Output the [X, Y] coordinate of the center of the cell containing the given text.  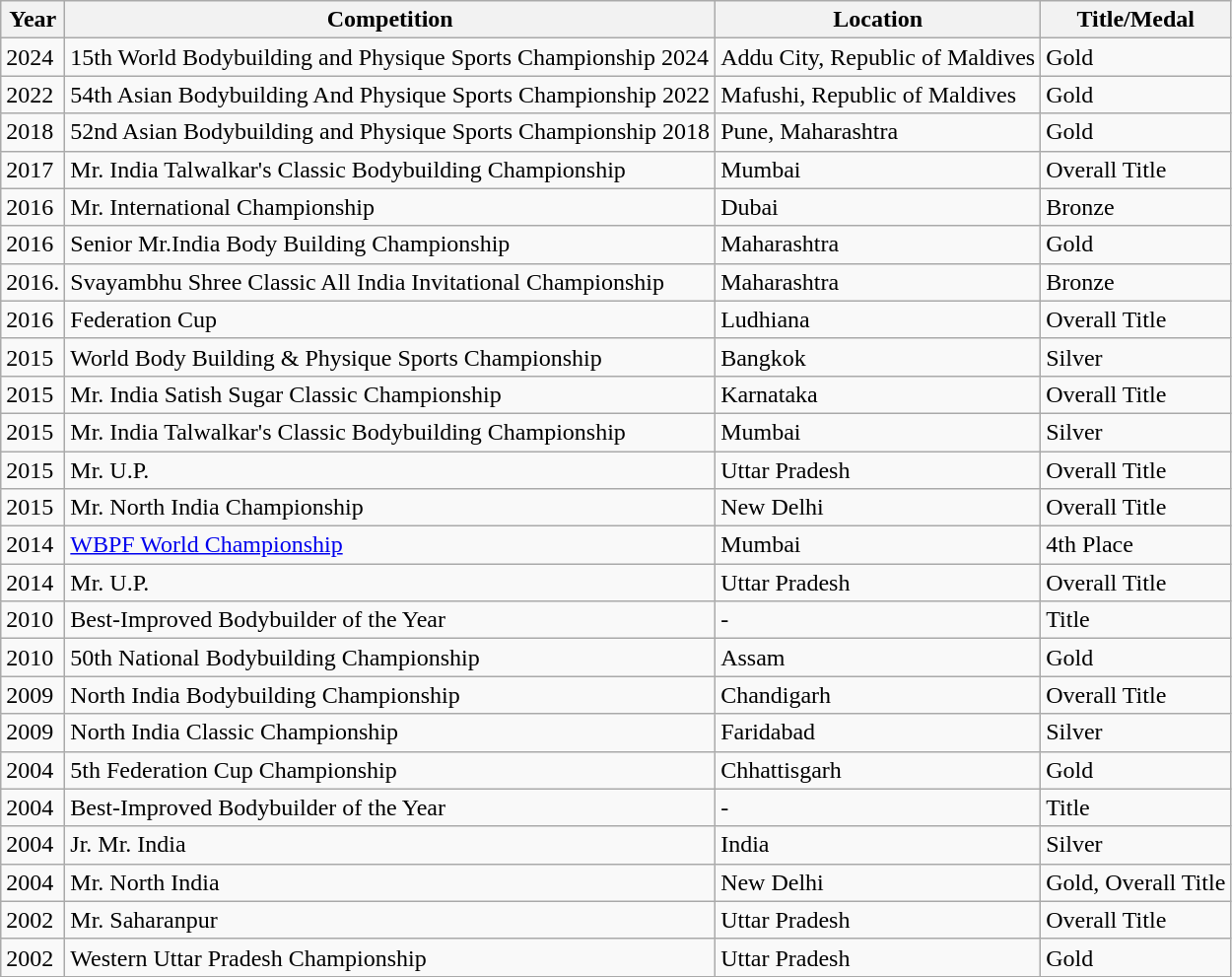
Mr. North India [390, 882]
World Body Building & Physique Sports Championship [390, 357]
Western Uttar Pradesh Championship [390, 957]
Mafushi, Republic of Maldives [878, 95]
Location [878, 20]
Senior Mr.India Body Building Championship [390, 244]
WBPF World Championship [390, 545]
Ludhiana [878, 319]
Competition [390, 20]
Federation Cup [390, 319]
Mr. North India Championship [390, 508]
52nd Asian Bodybuilding and Physique Sports Championship 2018 [390, 132]
4th Place [1135, 545]
54th Asian Bodybuilding And Physique Sports Championship 2022 [390, 95]
Karnataka [878, 394]
Addu City, Republic of Maldives [878, 57]
Mr. India Satish Sugar Classic Championship [390, 394]
North India Bodybuilding Championship [390, 695]
2016. [34, 282]
Chandigarh [878, 695]
Assam [878, 658]
Svayambhu Shree Classic All India Invitational Championship [390, 282]
Faridabad [878, 733]
50th National Bodybuilding Championship [390, 658]
Year [34, 20]
Bangkok [878, 357]
2024 [34, 57]
Pune, Maharashtra [878, 132]
15th World Bodybuilding and Physique Sports Championship 2024 [390, 57]
India [878, 845]
Mr. Saharanpur [390, 920]
2017 [34, 170]
North India Classic Championship [390, 733]
Title/Medal [1135, 20]
Chhattisgarh [878, 770]
Jr. Mr. India [390, 845]
Gold, Overall Title [1135, 882]
2018 [34, 132]
5th Federation Cup Championship [390, 770]
Dubai [878, 207]
2022 [34, 95]
Mr. International Championship [390, 207]
